From the cell containing the given text, extract its center point as (X, Y) coordinate. 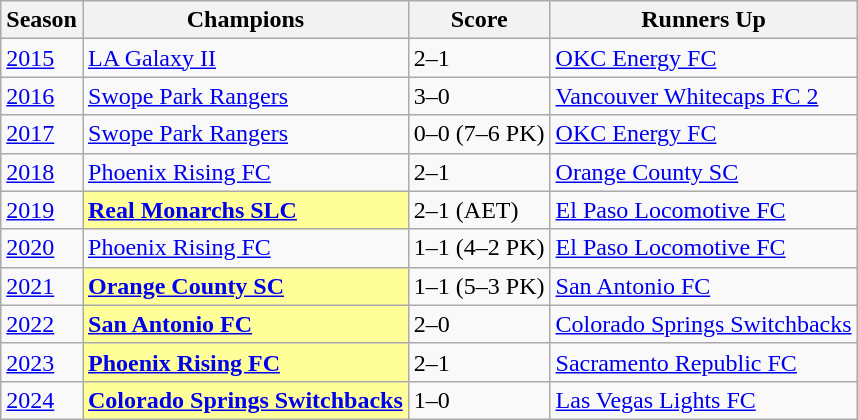
Las Vegas Lights FC (704, 400)
2018 (42, 172)
2023 (42, 362)
2022 (42, 324)
1–0 (479, 400)
Real Monarchs SLC (245, 210)
2017 (42, 134)
2020 (42, 248)
3–0 (479, 96)
1–1 (5–3 PK) (479, 286)
Champions (245, 20)
Score (479, 20)
0–0 (7–6 PK) (479, 134)
Sacramento Republic FC (704, 362)
Season (42, 20)
Runners Up (704, 20)
2016 (42, 96)
2024 (42, 400)
Vancouver Whitecaps FC 2 (704, 96)
2–0 (479, 324)
2–1 (AET) (479, 210)
1–1 (4–2 PK) (479, 248)
2021 (42, 286)
2015 (42, 58)
2019 (42, 210)
LA Galaxy II (245, 58)
